Find where the given text appears and provide that cell's center as [x, y] coordinate. 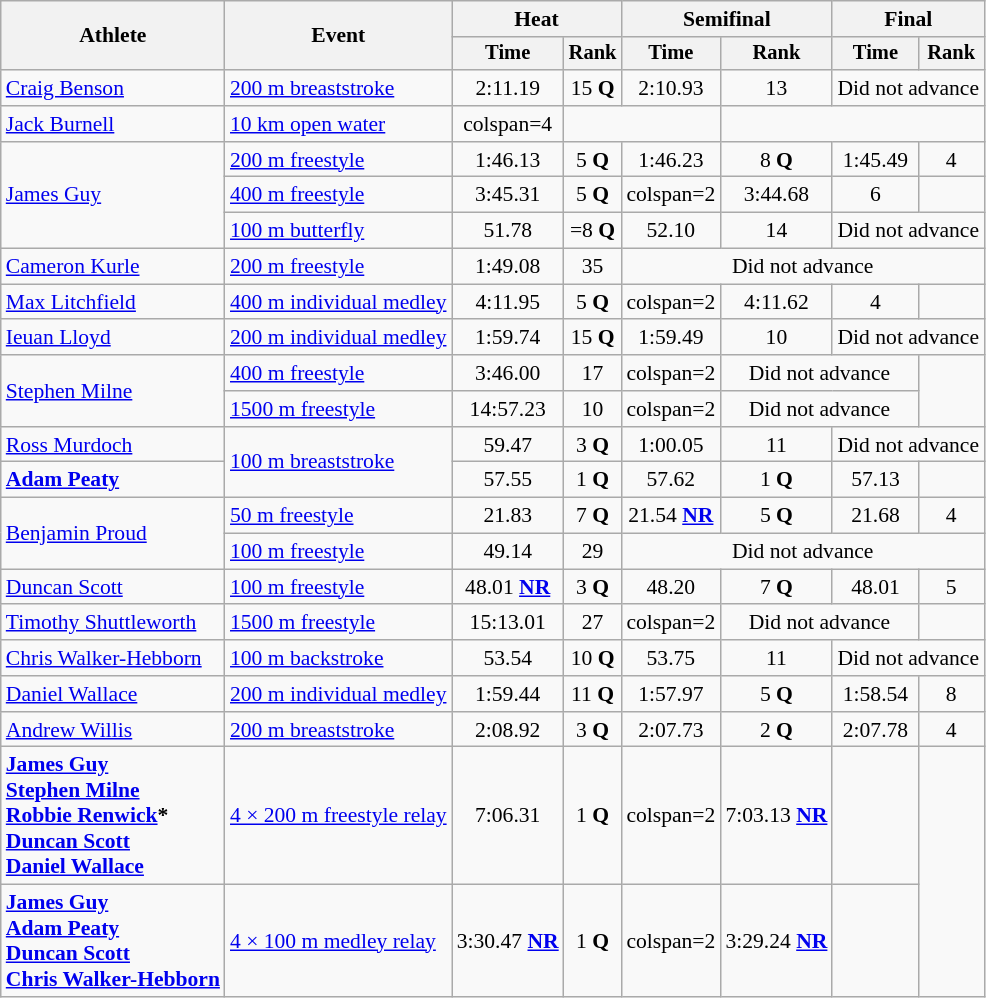
Athlete [113, 36]
53.54 [508, 658]
100 m breaststroke [338, 462]
14 [776, 231]
15:13.01 [508, 623]
48.01 NR [508, 587]
6 [875, 195]
21.83 [508, 516]
17 [593, 373]
Ross Murdoch [113, 445]
2:08.92 [508, 730]
1:45.49 [875, 160]
3:45.31 [508, 195]
4:11.62 [776, 302]
57.62 [670, 480]
Benjamin Proud [113, 534]
21.68 [875, 516]
53.75 [670, 658]
7:03.13 NR [776, 816]
57.55 [508, 480]
29 [593, 552]
Final [908, 19]
1:49.08 [508, 267]
Chris Walker-Hebborn [113, 658]
100 m backstroke [338, 658]
5 [951, 587]
Jack Burnell [113, 124]
48.20 [670, 587]
James GuyAdam PeatyDuncan ScottChris Walker-Hebborn [113, 941]
1:46.13 [508, 160]
8 Q [776, 160]
Max Litchfield [113, 302]
2:07.73 [670, 730]
1:59.74 [508, 338]
13 [776, 88]
=8 Q [593, 231]
49.14 [508, 552]
1:58.54 [875, 694]
7:06.31 [508, 816]
14:57.23 [508, 409]
Adam Peaty [113, 480]
Heat [537, 19]
3:46.00 [508, 373]
10 km open water [338, 124]
1:59.49 [670, 338]
59.47 [508, 445]
Event [338, 36]
Cameron Kurle [113, 267]
Semifinal [726, 19]
2:07.78 [875, 730]
1:00.05 [670, 445]
4 × 100 m medley relay [338, 941]
James GuyStephen MilneRobbie Renwick*Duncan ScottDaniel Wallace [113, 816]
52.10 [670, 231]
100 m butterfly [338, 231]
1:46.23 [670, 160]
Duncan Scott [113, 587]
Timothy Shuttleworth [113, 623]
Craig Benson [113, 88]
27 [593, 623]
Andrew Willis [113, 730]
3:29.24 NR [776, 941]
21.54 NR [670, 516]
Stephen Milne [113, 390]
10 Q [593, 658]
2:10.93 [670, 88]
51.78 [508, 231]
4 × 200 m freestyle relay [338, 816]
James Guy [113, 196]
Daniel Wallace [113, 694]
1:57.97 [670, 694]
48.01 [875, 587]
35 [593, 267]
50 m freestyle [338, 516]
11 Q [593, 694]
57.13 [875, 480]
2:11.19 [508, 88]
Ieuan Lloyd [113, 338]
3:30.47 NR [508, 941]
colspan=4 [508, 124]
4:11.95 [508, 302]
3:44.68 [776, 195]
2 Q [776, 730]
1:59.44 [508, 694]
8 [951, 694]
400 m individual medley [338, 302]
